From the cell containing the given text, extract its center point as (x, y) coordinate. 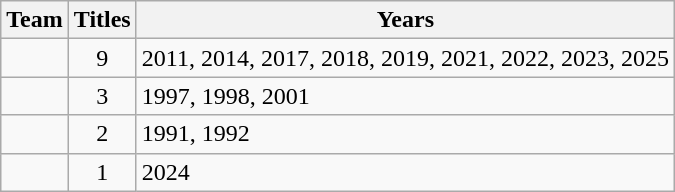
Years (405, 20)
1991, 1992 (405, 134)
2011, 2014, 2017, 2018, 2019, 2021, 2022, 2023, 2025 (405, 58)
2024 (405, 172)
1 (102, 172)
Titles (102, 20)
2 (102, 134)
Team (35, 20)
1997, 1998, 2001 (405, 96)
9 (102, 58)
3 (102, 96)
